Search for the cell housing the specified text and yield its (x, y) center coordinate. 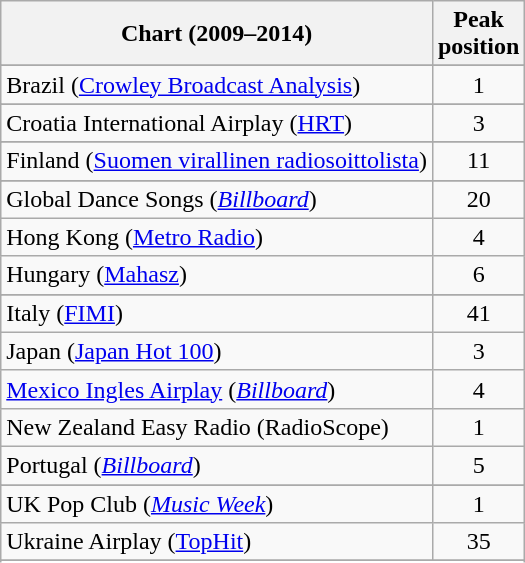
11 (478, 161)
Japan (Japan Hot 100) (217, 351)
Peakposition (478, 34)
Brazil (Crowley Broadcast Analysis) (217, 85)
41 (478, 313)
Ukraine Airplay (TopHit) (217, 542)
6 (478, 275)
Portugal (Billboard) (217, 465)
UK Pop Club (Music Week) (217, 503)
Hong Kong (Metro Radio) (217, 237)
5 (478, 465)
35 (478, 542)
Finland (Suomen virallinen radiosoittolista) (217, 161)
Italy (FIMI) (217, 313)
New Zealand Easy Radio (RadioScope) (217, 427)
Chart (2009–2014) (217, 34)
Mexico Ingles Airplay (Billboard) (217, 389)
Global Dance Songs (Billboard) (217, 199)
Croatia International Airplay (HRT) (217, 123)
20 (478, 199)
Hungary (Mahasz) (217, 275)
